Output the [x, y] coordinate of the center of the cell containing the given text.  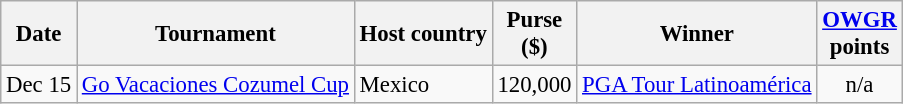
n/a [860, 85]
Go Vacaciones Cozumel Cup [215, 85]
120,000 [534, 85]
Mexico [423, 85]
OWGRpoints [860, 34]
PGA Tour Latinoamérica [697, 85]
Dec 15 [39, 85]
Winner [697, 34]
Purse($) [534, 34]
Date [39, 34]
Tournament [215, 34]
Host country [423, 34]
